Detect which cell encompasses the target text, then output its [X, Y] center coordinate. 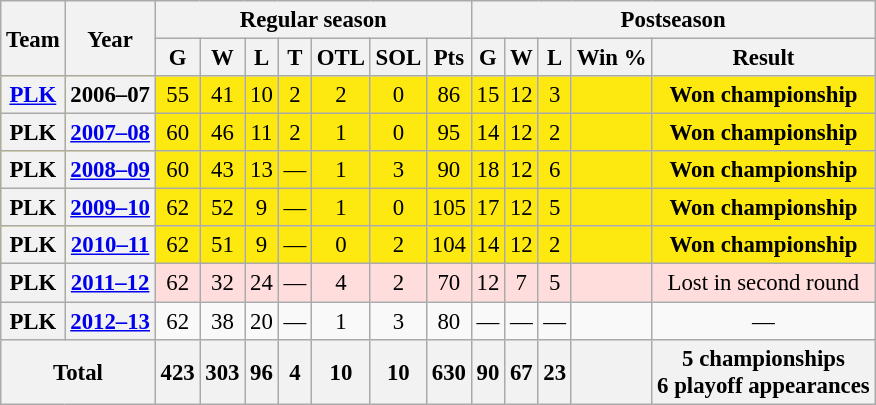
Total [78, 372]
23 [554, 372]
18 [488, 170]
46 [222, 133]
11 [262, 133]
Win % [611, 58]
43 [222, 170]
67 [522, 372]
104 [448, 245]
SOL [398, 58]
Lost in second round [764, 283]
32 [222, 283]
Result [764, 58]
55 [178, 95]
2006–07 [110, 95]
Regular season [313, 20]
51 [222, 245]
Year [110, 38]
2007–08 [110, 133]
2010–11 [110, 245]
95 [448, 133]
17 [488, 208]
2008–09 [110, 170]
38 [222, 321]
2011–12 [110, 283]
80 [448, 321]
Postseason [673, 20]
423 [178, 372]
15 [488, 95]
T [294, 58]
52 [222, 208]
630 [448, 372]
Team [33, 38]
OTL [342, 58]
41 [222, 95]
6 [554, 170]
20 [262, 321]
24 [262, 283]
13 [262, 170]
105 [448, 208]
86 [448, 95]
70 [448, 283]
5 championships6 playoff appearances [764, 372]
Pts [448, 58]
303 [222, 372]
96 [262, 372]
2009–10 [110, 208]
2012–13 [110, 321]
7 [522, 283]
